Find where the given text appears and provide that cell's center as (X, Y) coordinate. 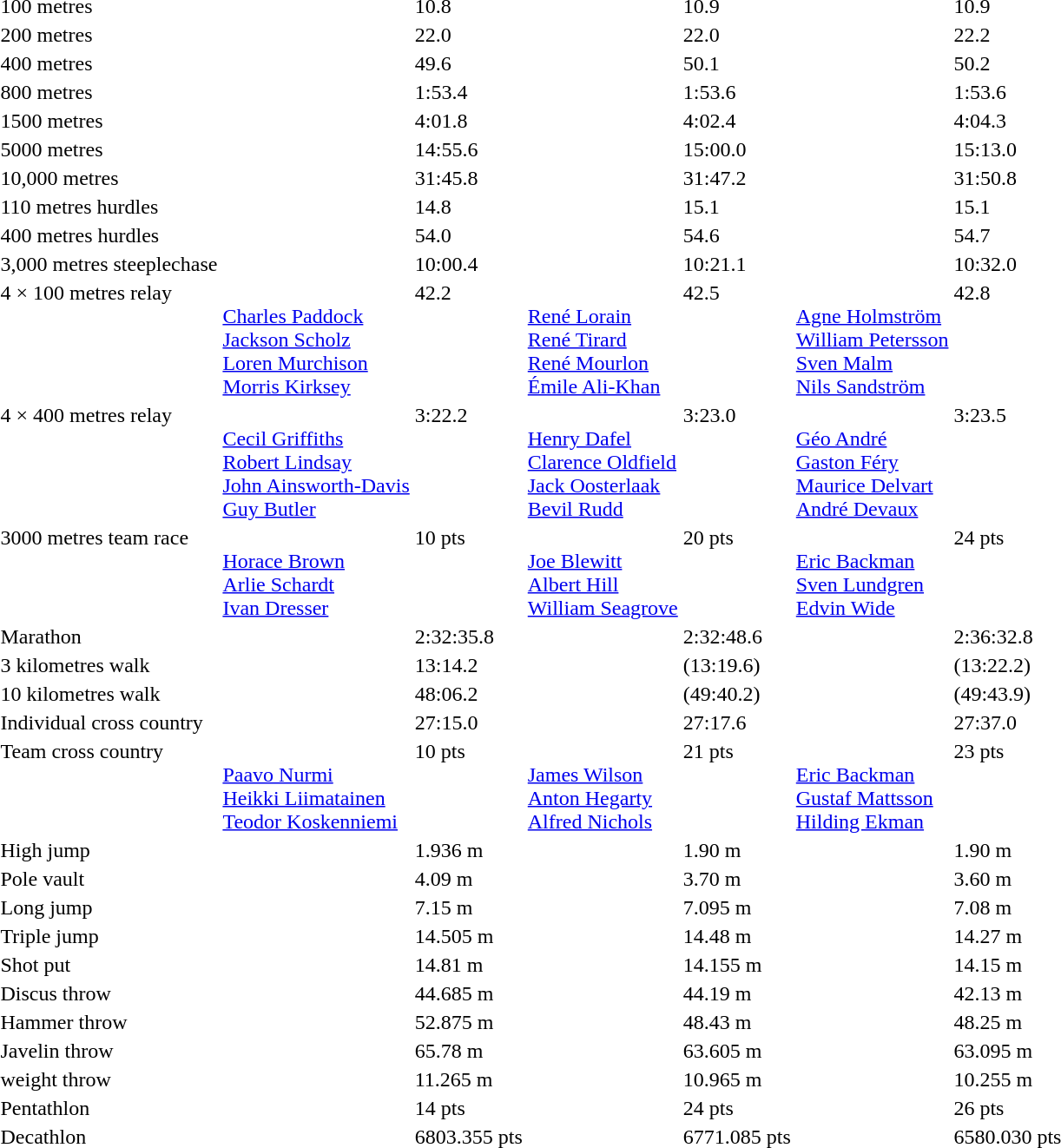
13:14.2 (469, 665)
14.505 m (469, 936)
31:47.2 (736, 178)
42.5 (736, 340)
14:55.6 (469, 149)
14.8 (469, 207)
2:32:48.6 (736, 637)
2:32:35.8 (469, 637)
10:00.4 (469, 264)
Eric BackmanSven LundgrenEdvin Wide (872, 573)
4:01.8 (469, 121)
7.15 m (469, 907)
14 pts (469, 1108)
50.1 (736, 63)
Paavo NurmiHeikki LiimatainenTeodor Koskenniemi (316, 787)
48.43 m (736, 1022)
1:53.6 (736, 92)
1.90 m (736, 850)
(49:40.2) (736, 694)
4.09 m (469, 879)
42.2 (469, 340)
24 pts (736, 1108)
11.265 m (469, 1079)
Charles PaddockJackson ScholzLoren MurchisonMorris Kirksey (316, 340)
21 pts (736, 787)
Joe BlewittAlbert HillWilliam Seagrove (603, 573)
65.78 m (469, 1051)
René LorainRené TirardRené MourlonÉmile Ali-Khan (603, 340)
15.1 (736, 207)
44.19 m (736, 993)
44.685 m (469, 993)
63.605 m (736, 1051)
Henry DafelClarence OldfieldJack OosterlaakBevil Rudd (603, 462)
3:22.2 (469, 462)
1:53.4 (469, 92)
10.965 m (736, 1079)
14.81 m (469, 965)
49.6 (469, 63)
14.155 m (736, 965)
10:21.1 (736, 264)
Agne HolmströmWilliam PeterssonSven MalmNils Sandström (872, 340)
4:02.4 (736, 121)
52.875 m (469, 1022)
Cecil GriffithsRobert LindsayJohn Ainsworth-DavisGuy Butler (316, 462)
48:06.2 (469, 694)
20 pts (736, 573)
15:00.0 (736, 149)
Eric BackmanGustaf MattssonHilding Ekman (872, 787)
27:15.0 (469, 722)
54.6 (736, 235)
27:17.6 (736, 722)
7.095 m (736, 907)
3:23.0 (736, 462)
14.48 m (736, 936)
(13:19.6) (736, 665)
3.70 m (736, 879)
Horace BrownArlie SchardtIvan Dresser (316, 573)
James WilsonAnton HegartyAlfred Nichols (603, 787)
54.0 (469, 235)
31:45.8 (469, 178)
1.936 m (469, 850)
Géo AndréGaston FéryMaurice DelvartAndré Devaux (872, 462)
